Find where the given text appears and provide that cell's center as (x, y) coordinate. 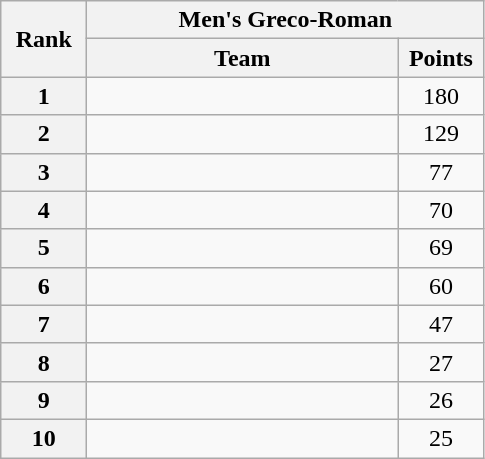
Team (242, 58)
Points (441, 58)
Rank (44, 39)
27 (441, 362)
1 (44, 96)
25 (441, 438)
10 (44, 438)
2 (44, 134)
129 (441, 134)
47 (441, 324)
77 (441, 172)
6 (44, 286)
5 (44, 248)
26 (441, 400)
4 (44, 210)
9 (44, 400)
180 (441, 96)
3 (44, 172)
Men's Greco-Roman (286, 20)
7 (44, 324)
60 (441, 286)
69 (441, 248)
8 (44, 362)
70 (441, 210)
